Extract the (x, y) coordinate from the center of the cell holding the provided text.  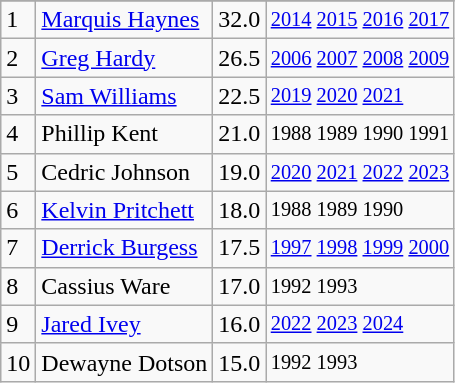
1988 1989 1990 1991 (360, 134)
Phillip Kent (124, 134)
Jared Ivey (124, 324)
2020 2021 2022 2023 (360, 172)
17.5 (240, 248)
Derrick Burgess (124, 248)
18.0 (240, 210)
Cedric Johnson (124, 172)
2019 2020 2021 (360, 96)
1997 1998 1999 2000 (360, 248)
1 (18, 20)
9 (18, 324)
17.0 (240, 286)
2014 2015 2016 2017 (360, 20)
7 (18, 248)
Sam Williams (124, 96)
2022 2023 2024 (360, 324)
2006 2007 2008 2009 (360, 58)
2 (18, 58)
22.5 (240, 96)
19.0 (240, 172)
15.0 (240, 362)
10 (18, 362)
Greg Hardy (124, 58)
8 (18, 286)
4 (18, 134)
Kelvin Pritchett (124, 210)
21.0 (240, 134)
32.0 (240, 20)
Cassius Ware (124, 286)
3 (18, 96)
6 (18, 210)
16.0 (240, 324)
1988 1989 1990 (360, 210)
5 (18, 172)
Marquis Haynes (124, 20)
Dewayne Dotson (124, 362)
26.5 (240, 58)
